Identify which cell holds the provided text, then report its (x, y) central coordinate. 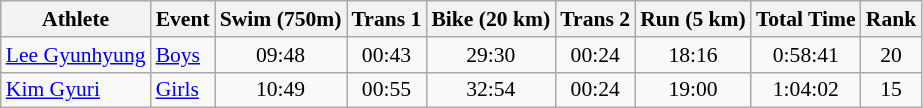
0:58:41 (806, 55)
Event (183, 19)
Girls (183, 90)
29:30 (490, 55)
20 (892, 55)
1:04:02 (806, 90)
Boys (183, 55)
Rank (892, 19)
15 (892, 90)
Total Time (806, 19)
32:54 (490, 90)
18:16 (693, 55)
Trans 2 (595, 19)
00:55 (386, 90)
Lee Gyunhyung (76, 55)
19:00 (693, 90)
09:48 (281, 55)
00:43 (386, 55)
Trans 1 (386, 19)
Kim Gyuri (76, 90)
Run (5 km) (693, 19)
10:49 (281, 90)
Athlete (76, 19)
Swim (750m) (281, 19)
Bike (20 km) (490, 19)
